Search for the cell housing the specified text and yield its [x, y] center coordinate. 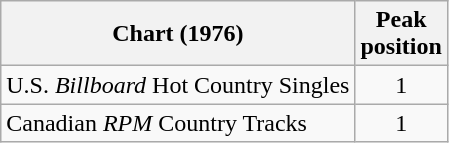
Peakposition [401, 34]
Chart (1976) [178, 34]
Canadian RPM Country Tracks [178, 123]
U.S. Billboard Hot Country Singles [178, 85]
